Identify which cell holds the provided text, then report its [x, y] central coordinate. 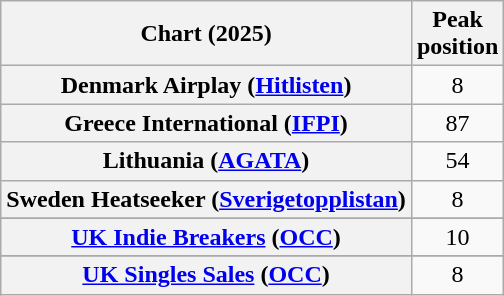
87 [457, 123]
UK Singles Sales (OCC) [206, 275]
Sweden Heatseeker (Sverigetopplistan) [206, 199]
Peakposition [457, 34]
10 [457, 237]
Greece International (IFPI) [206, 123]
Denmark Airplay (Hitlisten) [206, 85]
54 [457, 161]
UK Indie Breakers (OCC) [206, 237]
Lithuania (AGATA) [206, 161]
Chart (2025) [206, 34]
